Return [X, Y] of the center of cell containing provided text 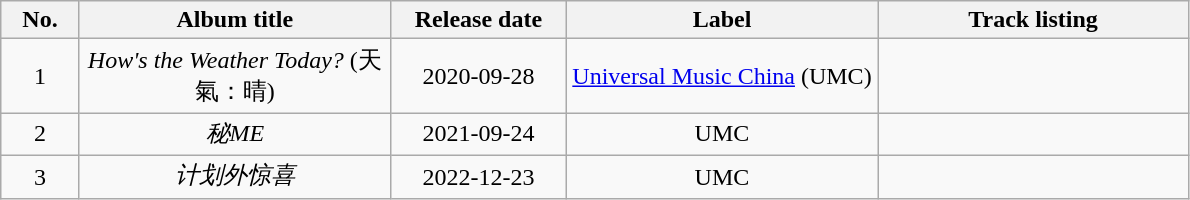
How's the Weather Today? (天氣：晴) [234, 76]
Release date [478, 20]
秘ME [234, 134]
1 [40, 76]
No. [40, 20]
2022-12-23 [478, 176]
2 [40, 134]
Album title [234, 20]
3 [40, 176]
计划外惊喜 [234, 176]
Universal Music China (UMC) [722, 76]
2020-09-28 [478, 76]
2021-09-24 [478, 134]
Track listing [1034, 20]
Label [722, 20]
